Provide the [x, y] coordinate of the cell's center where the given text is located.  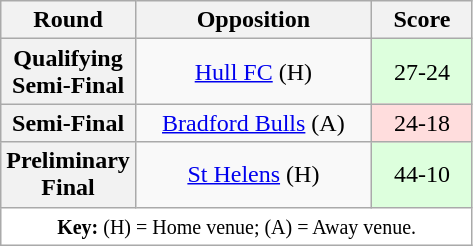
44-10 [422, 174]
Round [68, 20]
St Helens (H) [253, 174]
Hull FC (H) [253, 72]
Semi-Final [68, 123]
Preliminary Final [68, 174]
27-24 [422, 72]
Key: (H) = Home venue; (A) = Away venue. [237, 226]
Score [422, 20]
Bradford Bulls (A) [253, 123]
Qualifying Semi-Final [68, 72]
Opposition [253, 20]
24-18 [422, 123]
